Output the [x, y] coordinate of the center of the cell containing the given text.  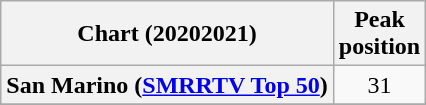
Peakposition [379, 34]
San Marino (SMRRTV Top 50) [168, 85]
31 [379, 85]
Chart (20202021) [168, 34]
